Identify which cell holds the provided text, then report its (x, y) central coordinate. 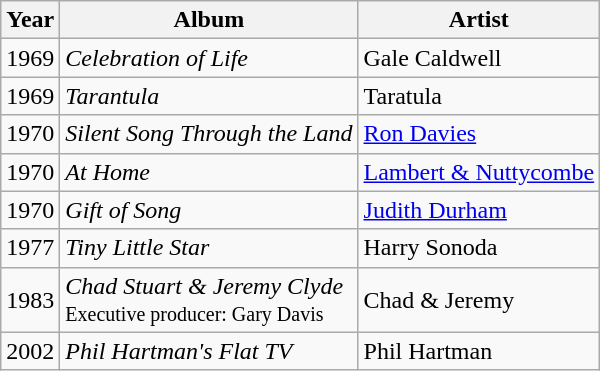
Taratula (479, 96)
Tiny Little Star (209, 248)
Tarantula (209, 96)
Harry Sonoda (479, 248)
Ron Davies (479, 134)
Artist (479, 20)
Chad & Jeremy (479, 300)
Year (30, 20)
Gale Caldwell (479, 58)
1977 (30, 248)
Album (209, 20)
Celebration of Life (209, 58)
1983 (30, 300)
Lambert & Nuttycombe (479, 172)
Silent Song Through the Land (209, 134)
Gift of Song (209, 210)
Phil Hartman's Flat TV (209, 351)
Judith Durham (479, 210)
Phil Hartman (479, 351)
At Home (209, 172)
2002 (30, 351)
Chad Stuart & Jeremy ClydeExecutive producer: Gary Davis (209, 300)
